Return the (x, y) coordinate for the center point of the cell that contains the specified text.  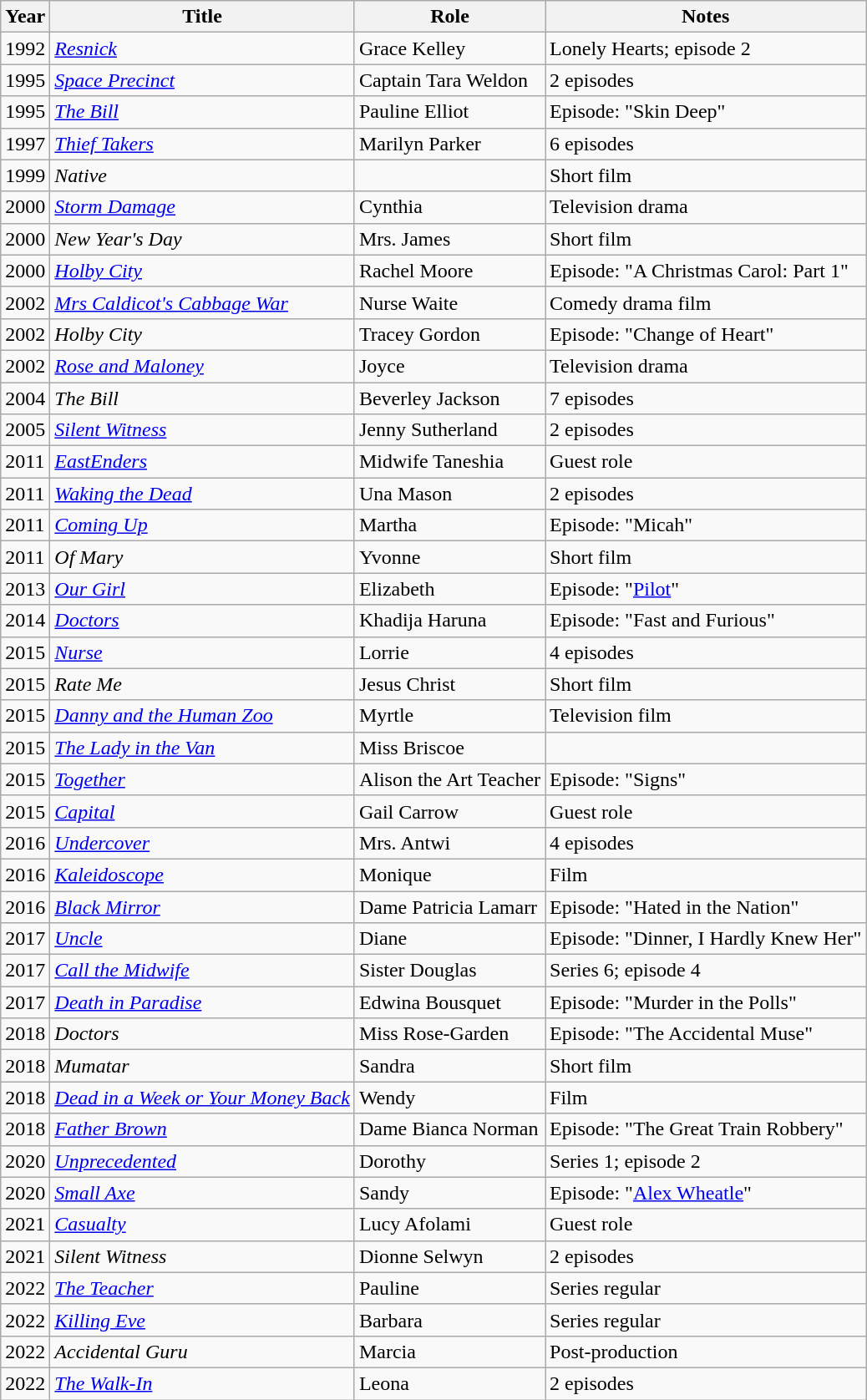
Pauline (449, 1288)
Casualty (202, 1225)
Danny and the Human Zoo (202, 716)
Together (202, 779)
2013 (25, 589)
Uncle (202, 939)
Midwife Taneshia (449, 462)
Capital (202, 811)
Khadija Haruna (449, 621)
Sandy (449, 1193)
Lorrie (449, 652)
Episode: "Alex Wheatle" (706, 1193)
Mumatar (202, 1066)
Yvonne (449, 557)
Rose and Maloney (202, 366)
Episode: "The Accidental Muse" (706, 1034)
7 episodes (706, 398)
Wendy (449, 1098)
Of Mary (202, 557)
Role (449, 17)
Title (202, 17)
Episode: "Dinner, I Hardly Knew Her" (706, 939)
Tracey Gordon (449, 334)
Nurse Waite (449, 302)
Episode: "Murder in the Polls" (706, 1002)
Sandra (449, 1066)
Grace Kelley (449, 48)
Television film (706, 716)
Killing Eve (202, 1320)
Year (25, 17)
Episode: "Change of Heart" (706, 334)
Black Mirror (202, 906)
Captain Tara Weldon (449, 80)
Martha (449, 525)
Cynthia (449, 207)
Call the Midwife (202, 971)
Dame Patricia Lamarr (449, 906)
Mrs. Antwi (449, 843)
Native (202, 175)
Elizabeth (449, 589)
Our Girl (202, 589)
Marcia (449, 1352)
Notes (706, 17)
2005 (25, 430)
Una Mason (449, 494)
Waking the Dead (202, 494)
2014 (25, 621)
Episode: "Fast and Furious" (706, 621)
Marilyn Parker (449, 144)
Edwina Bousquet (449, 1002)
1997 (25, 144)
Mrs. James (449, 239)
Gail Carrow (449, 811)
Post-production (706, 1352)
Series 6; episode 4 (706, 971)
2004 (25, 398)
Comedy drama film (706, 302)
Small Axe (202, 1193)
Episode: "Skin Deep" (706, 112)
Storm Damage (202, 207)
Jesus Christ (449, 684)
Episode: "Pilot" (706, 589)
Episode: "Micah" (706, 525)
Episode: "Hated in the Nation" (706, 906)
Undercover (202, 843)
Beverley Jackson (449, 398)
Series 1; episode 2 (706, 1161)
Alison the Art Teacher (449, 779)
Thief Takers (202, 144)
Dead in a Week or Your Money Back (202, 1098)
Miss Rose-Garden (449, 1034)
Death in Paradise (202, 1002)
Myrtle (449, 716)
The Lady in the Van (202, 748)
Joyce (449, 366)
Rate Me (202, 684)
Episode: "The Great Train Robbery" (706, 1129)
Kaleidoscope (202, 875)
Episode: "Signs" (706, 779)
Monique (449, 875)
Nurse (202, 652)
Miss Briscoe (449, 748)
Rachel Moore (449, 271)
Barbara (449, 1320)
Dionne Selwyn (449, 1256)
The Teacher (202, 1288)
Space Precinct (202, 80)
Unprecedented (202, 1161)
Leona (449, 1383)
Accidental Guru (202, 1352)
EastEnders (202, 462)
Dorothy (449, 1161)
1999 (25, 175)
Resnick (202, 48)
Diane (449, 939)
Coming Up (202, 525)
Lucy Afolami (449, 1225)
Mrs Caldicot's Cabbage War (202, 302)
1992 (25, 48)
Father Brown (202, 1129)
Jenny Sutherland (449, 430)
The Walk-In (202, 1383)
6 episodes (706, 144)
Pauline Elliot (449, 112)
Lonely Hearts; episode 2 (706, 48)
New Year's Day (202, 239)
Dame Bianca Norman (449, 1129)
Episode: "A Christmas Carol: Part 1" (706, 271)
Sister Douglas (449, 971)
